Provide the (X, Y) coordinate of the cell's center where the given text is located.  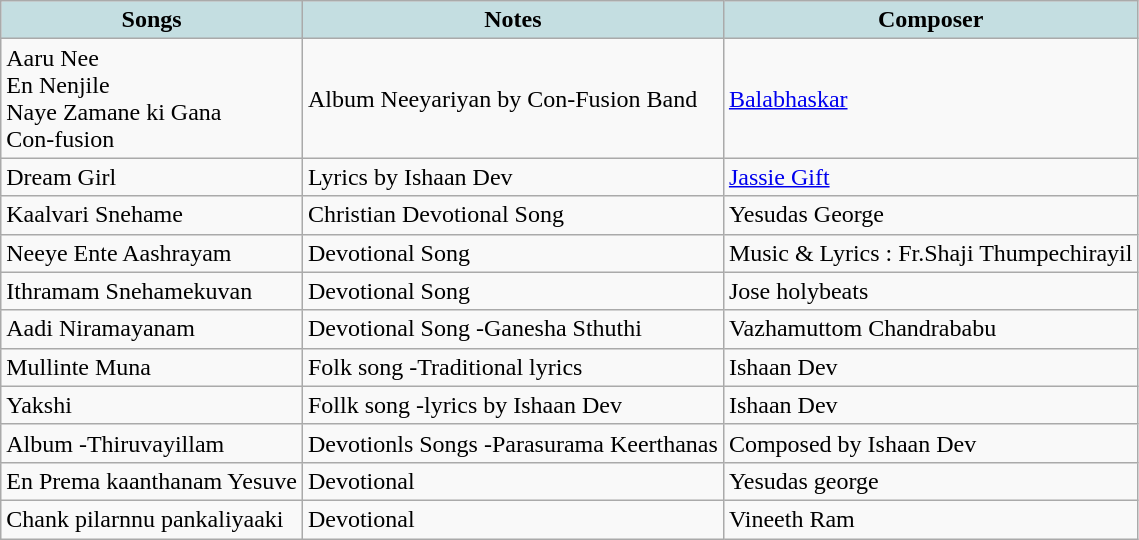
Jose holybeats (930, 291)
Yakshi (152, 405)
Folk song -Traditional lyrics (512, 367)
Dream Girl (152, 177)
Lyrics by Ishaan Dev (512, 177)
Composer (930, 20)
Kaalvari Snehame (152, 215)
Mullinte Muna (152, 367)
Yesudas George (930, 215)
Devotional Song -Ganesha Sthuthi (512, 329)
Aadi Niramayanam (152, 329)
Follk song -lyrics by Ishaan Dev (512, 405)
Ithramam Snehamekuvan (152, 291)
Vineeth Ram (930, 519)
Album Neeyariyan by Con-Fusion Band (512, 98)
Aaru NeeEn NenjileNaye Zamane ki GanaCon-fusion (152, 98)
Devotionls Songs -Parasurama Keerthanas (512, 443)
Yesudas george (930, 481)
Album -Thiruvayillam (152, 443)
Notes (512, 20)
Music & Lyrics : Fr.Shaji Thumpechirayil (930, 253)
Composed by Ishaan Dev (930, 443)
Chank pilarnnu pankaliyaaki (152, 519)
Balabhaskar (930, 98)
Neeye Ente Aashrayam (152, 253)
Jassie Gift (930, 177)
Christian Devotional Song (512, 215)
Vazhamuttom Chandrababu (930, 329)
En Prema kaanthanam Yesuve (152, 481)
Songs (152, 20)
